Extract the [X, Y] coordinate from the center of the cell holding the provided text.  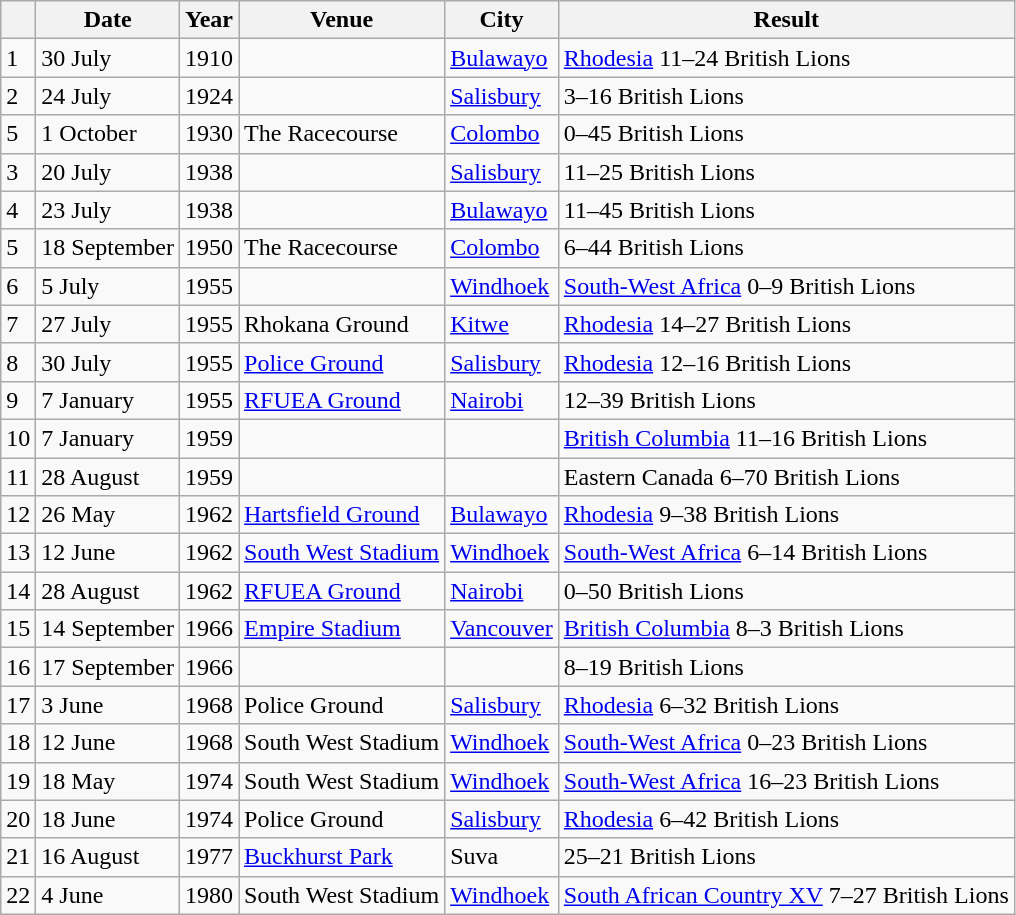
Vancouver [502, 629]
6–44 British Lions [786, 248]
1924 [210, 96]
Rhodesia 6–32 British Lions [786, 705]
South-West Africa 16–23 British Lions [786, 781]
4 [18, 210]
1977 [210, 857]
Rhodesia 14–27 British Lions [786, 324]
8 [18, 362]
Venue [342, 20]
20 July [108, 172]
3 June [108, 705]
17 September [108, 667]
Kitwe [502, 324]
10 [18, 438]
Result [786, 20]
14 September [108, 629]
1 October [108, 134]
Buckhurst Park [342, 857]
7 [18, 324]
18 June [108, 819]
11–45 British Lions [786, 210]
17 [18, 705]
12–39 British Lions [786, 400]
18 May [108, 781]
Rhokana Ground [342, 324]
11 [18, 477]
Eastern Canada 6–70 British Lions [786, 477]
19 [18, 781]
1910 [210, 58]
22 [18, 895]
16 [18, 667]
Hartsfield Ground [342, 515]
13 [18, 553]
26 May [108, 515]
21 [18, 857]
18 September [108, 248]
Rhodesia 12–16 British Lions [786, 362]
City [502, 20]
Empire Stadium [342, 629]
South African Country XV 7–27 British Lions [786, 895]
1980 [210, 895]
3–16 British Lions [786, 96]
3 [18, 172]
12 [18, 515]
1950 [210, 248]
Date [108, 20]
British Columbia 8–3 British Lions [786, 629]
2 [18, 96]
8–19 British Lions [786, 667]
Rhodesia 6–42 British Lions [786, 819]
24 July [108, 96]
9 [18, 400]
British Columbia 11–16 British Lions [786, 438]
20 [18, 819]
Suva [502, 857]
1930 [210, 134]
0–45 British Lions [786, 134]
25–21 British Lions [786, 857]
South-West Africa 0–23 British Lions [786, 743]
16 August [108, 857]
18 [18, 743]
27 July [108, 324]
South-West Africa 0–9 British Lions [786, 286]
15 [18, 629]
11–25 British Lions [786, 172]
Year [210, 20]
Rhodesia 11–24 British Lions [786, 58]
14 [18, 591]
South-West Africa 6–14 British Lions [786, 553]
23 July [108, 210]
4 June [108, 895]
5 July [108, 286]
1 [18, 58]
0–50 British Lions [786, 591]
6 [18, 286]
Rhodesia 9–38 British Lions [786, 515]
